Identify which cell holds the provided text, then report its [X, Y] central coordinate. 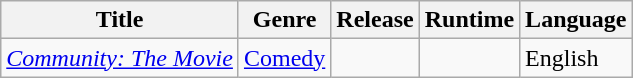
English [576, 58]
Title [120, 20]
Genre [284, 20]
Release [375, 20]
Language [576, 20]
Runtime [469, 20]
Comedy [284, 58]
Community: The Movie [120, 58]
